For the text-containing cell, return its midpoint in [x, y] coordinate format. 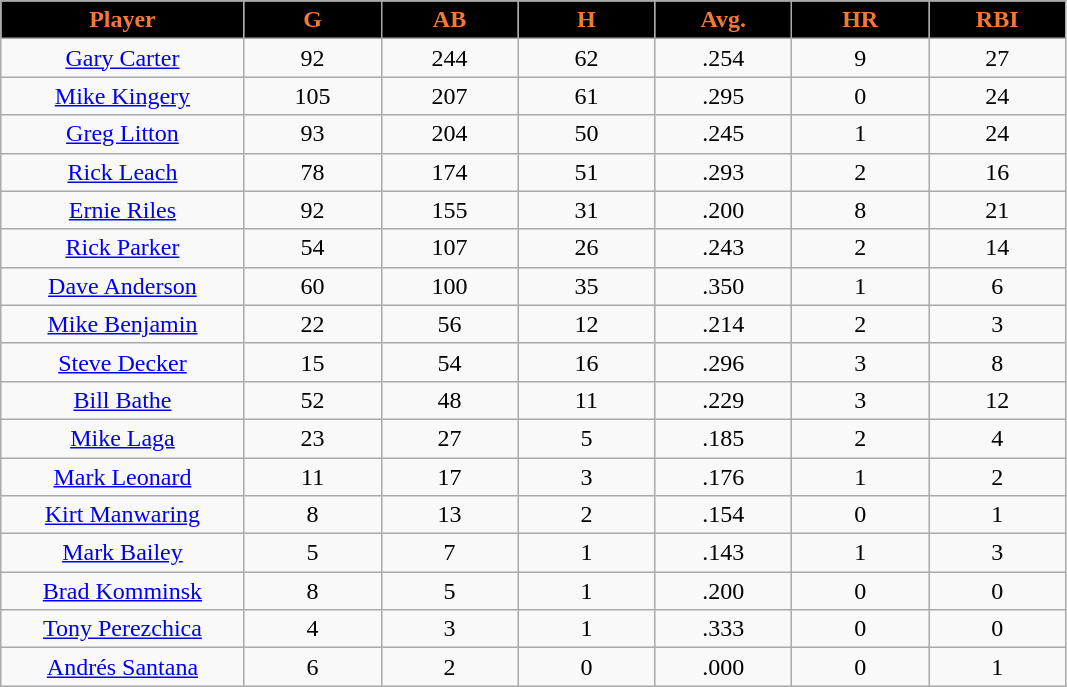
60 [312, 286]
100 [450, 286]
G [312, 20]
Avg. [724, 20]
.293 [724, 172]
23 [312, 438]
Rick Parker [122, 248]
207 [450, 96]
78 [312, 172]
Gary Carter [122, 58]
155 [450, 210]
Tony Perezchica [122, 629]
.176 [724, 477]
.243 [724, 248]
204 [450, 134]
174 [450, 172]
7 [450, 553]
.254 [724, 58]
48 [450, 400]
107 [450, 248]
.245 [724, 134]
HR [860, 20]
Rick Leach [122, 172]
Mike Kingery [122, 96]
51 [586, 172]
15 [312, 362]
Mark Leonard [122, 477]
.000 [724, 667]
H [586, 20]
52 [312, 400]
21 [998, 210]
AB [450, 20]
26 [586, 248]
13 [450, 515]
.229 [724, 400]
93 [312, 134]
105 [312, 96]
Mike Laga [122, 438]
Brad Komminsk [122, 591]
Dave Anderson [122, 286]
Player [122, 20]
.143 [724, 553]
50 [586, 134]
17 [450, 477]
9 [860, 58]
62 [586, 58]
.296 [724, 362]
31 [586, 210]
.350 [724, 286]
35 [586, 286]
.214 [724, 324]
Ernie Riles [122, 210]
Steve Decker [122, 362]
14 [998, 248]
Bill Bathe [122, 400]
.295 [724, 96]
244 [450, 58]
Mark Bailey [122, 553]
.154 [724, 515]
.333 [724, 629]
Greg Litton [122, 134]
61 [586, 96]
RBI [998, 20]
Andrés Santana [122, 667]
.185 [724, 438]
Mike Benjamin [122, 324]
56 [450, 324]
22 [312, 324]
Kirt Manwaring [122, 515]
